Output the [X, Y] coordinate of the center of the cell containing the given text.  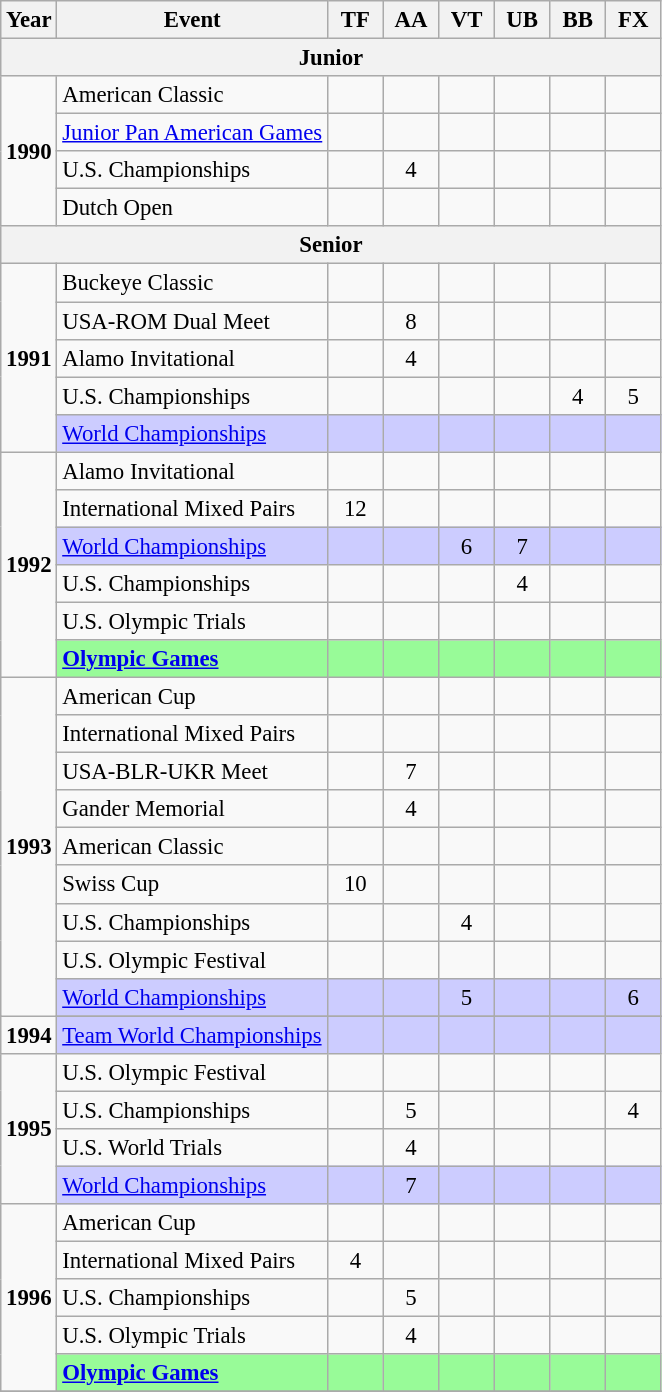
FX [634, 20]
10 [356, 885]
Junior Pan American Games [192, 133]
8 [411, 321]
1992 [29, 565]
1993 [29, 847]
1990 [29, 151]
Swiss Cup [192, 885]
USA-BLR-UKR Meet [192, 772]
Dutch Open [192, 208]
12 [356, 509]
VT [467, 20]
TF [356, 20]
1994 [29, 1035]
UB [522, 20]
Buckeye Classic [192, 283]
U.S. World Trials [192, 1148]
Senior [331, 245]
USA-ROM Dual Meet [192, 321]
1991 [29, 358]
Year [29, 20]
1996 [29, 1298]
1995 [29, 1129]
Event [192, 20]
BB [578, 20]
AA [411, 20]
Gander Memorial [192, 809]
Junior [331, 58]
Team World Championships [192, 1035]
